Output the [X, Y] coordinate of the center of the cell containing the given text.  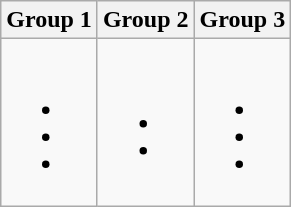
Group 2 [146, 20]
Group 1 [50, 20]
Group 3 [242, 20]
